Determine the (x, y) coordinate at the center of the cell enclosing the given text.  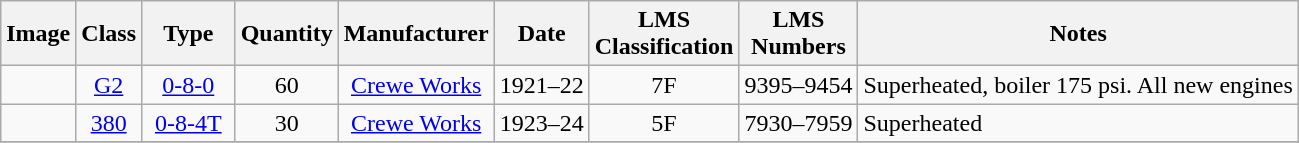
0-8-0 (189, 85)
LMSClassification (664, 34)
G2 (109, 85)
Notes (1078, 34)
30 (286, 123)
1921–22 (542, 85)
Superheated (1078, 123)
7930–7959 (798, 123)
9395–9454 (798, 85)
LMSNumbers (798, 34)
380 (109, 123)
Image (38, 34)
60 (286, 85)
Type (189, 34)
Superheated, boiler 175 psi. All new engines (1078, 85)
0-8-4T (189, 123)
Quantity (286, 34)
Class (109, 34)
1923–24 (542, 123)
7F (664, 85)
Manufacturer (416, 34)
Date (542, 34)
5F (664, 123)
